For the text-containing cell, return its midpoint in [X, Y] coordinate format. 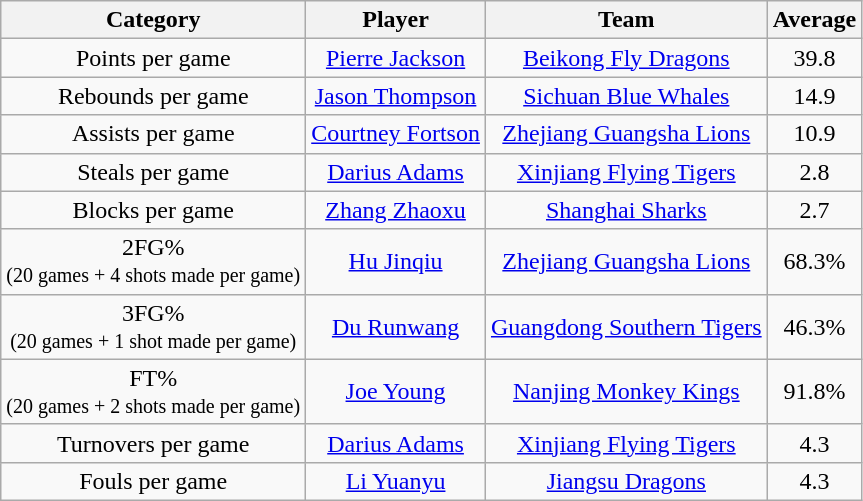
91.8% [814, 392]
Blocks per game [154, 210]
Average [814, 20]
Zhang Zhaoxu [396, 210]
Rebounds per game [154, 96]
Sichuan Blue Whales [626, 96]
Turnovers per game [154, 443]
Beikong Fly Dragons [626, 58]
3FG%(20 games + 1 shot made per game) [154, 326]
68.3% [814, 262]
Player [396, 20]
Shanghai Sharks [626, 210]
Points per game [154, 58]
Steals per game [154, 172]
10.9 [814, 134]
Team [626, 20]
Pierre Jackson [396, 58]
46.3% [814, 326]
Joe Young [396, 392]
2.7 [814, 210]
39.8 [814, 58]
Guangdong Southern Tigers [626, 326]
Jason Thompson [396, 96]
Hu Jinqiu [396, 262]
Jiangsu Dragons [626, 481]
Li Yuanyu [396, 481]
Assists per game [154, 134]
Du Runwang [396, 326]
Nanjing Monkey Kings [626, 392]
Category [154, 20]
Courtney Fortson [396, 134]
2FG%(20 games + 4 shots made per game) [154, 262]
Fouls per game [154, 481]
14.9 [814, 96]
2.8 [814, 172]
FT%(20 games + 2 shots made per game) [154, 392]
